Return the [X, Y] coordinate for the center point of the cell that contains the specified text.  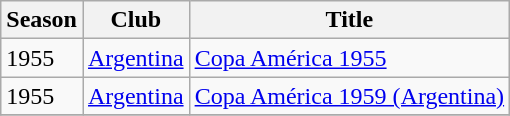
Club [136, 20]
Copa América 1959 (Argentina) [350, 96]
Title [350, 20]
Season [42, 20]
Copa América 1955 [350, 58]
